For the text-containing cell, return its midpoint in (X, Y) coordinate format. 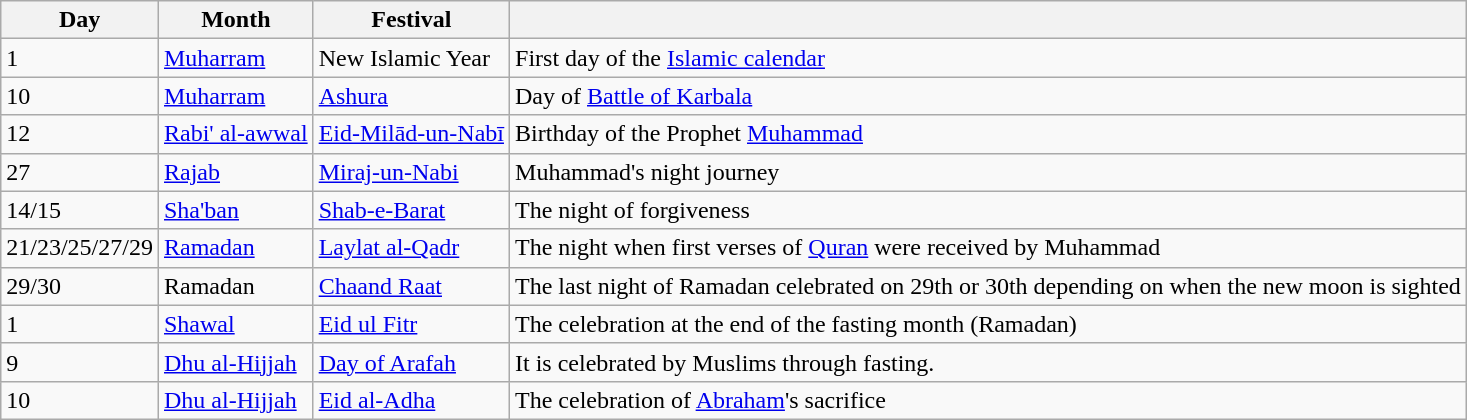
27 (80, 172)
New Islamic Year (411, 58)
Shawal (236, 324)
Festival (411, 20)
29/30 (80, 286)
The celebration of Abraham's sacrifice (988, 400)
Shab-e-Barat (411, 210)
Rajab (236, 172)
Day of Battle of Karbala (988, 96)
The night when first verses of Quran were received by Muhammad (988, 248)
Miraj-un-Nabi (411, 172)
Rabi' al-awwal (236, 134)
12 (80, 134)
Muhammad's night journey (988, 172)
The celebration at the end of the fasting month (Ramadan) (988, 324)
Laylat al-Qadr (411, 248)
Birthday of the Prophet Muhammad (988, 134)
Month (236, 20)
21/23/25/27/29 (80, 248)
Eid ul Fitr (411, 324)
Sha'ban (236, 210)
The last night of Ramadan celebrated on 29th or 30th depending on when the new moon is sighted (988, 286)
It is celebrated by Muslims through fasting. (988, 362)
Chaand Raat (411, 286)
Day of Arafah (411, 362)
Eid-Milād-un-Nabī (411, 134)
Day (80, 20)
Eid al-Adha (411, 400)
Ashura (411, 96)
The night of forgiveness (988, 210)
First day of the Islamic calendar (988, 58)
14/15 (80, 210)
9 (80, 362)
